Return [X, Y] of the center of cell containing provided text 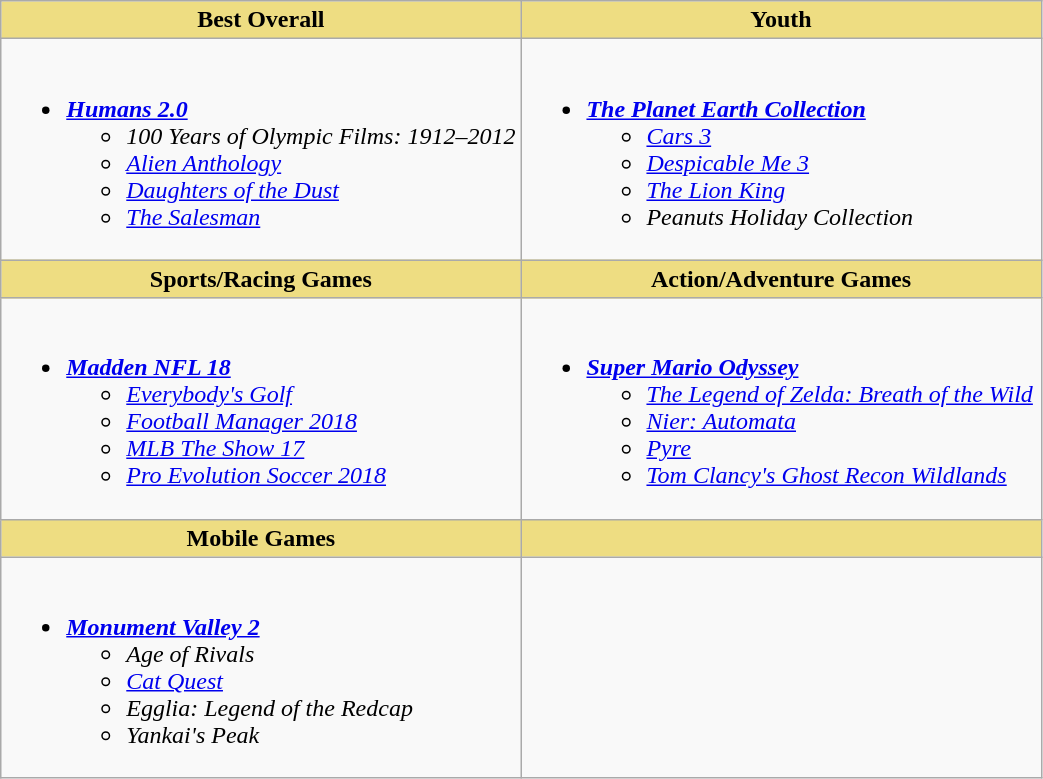
Best Overall [261, 20]
Super Mario OdysseyThe Legend of Zelda: Breath of the WildNier: AutomataPyreTom Clancy's Ghost Recon Wildlands [781, 408]
Youth [781, 20]
Monument Valley 2Age of RivalsCat QuestEgglia: Legend of the RedcapYankai's Peak [261, 668]
Action/Adventure Games [781, 279]
Humans 2.0100 Years of Olympic Films: 1912–2012Alien AnthologyDaughters of the DustThe Salesman [261, 150]
The Planet Earth CollectionCars 3Despicable Me 3The Lion KingPeanuts Holiday Collection [781, 150]
Madden NFL 18Everybody's GolfFootball Manager 2018MLB The Show 17Pro Evolution Soccer 2018 [261, 408]
Mobile Games [261, 538]
Sports/Racing Games [261, 279]
